Provide the (x, y) coordinate of the cell's center where the given text is located.  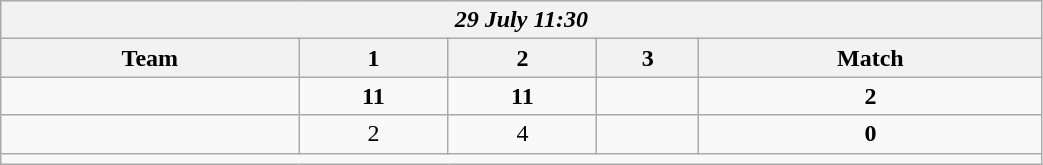
3 (648, 58)
29 July 11:30 (522, 20)
1 (374, 58)
4 (522, 134)
Team (150, 58)
0 (870, 134)
Match (870, 58)
